For the text-containing cell, return its midpoint in (X, Y) coordinate format. 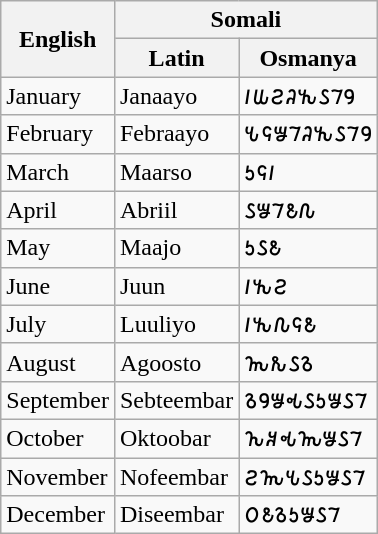
𐒝𐒌𐒖𐒈 (308, 362)
June (58, 286)
𐒒𐒝𐒍𐒖𐒑𐒁𐒖𐒇 (308, 477)
Abriil (176, 210)
𐒃𐒓𐒒 (308, 286)
November (58, 477)
𐒃𐒓𐒐𐒛𐒕 (308, 324)
August (58, 362)
April (58, 210)
𐒈𐒘𐒁𐒂𐒖𐒑𐒁𐒖𐒇 (308, 400)
Osmanya (308, 58)
February (58, 134)
𐒑𐒛𐒃 (308, 172)
𐒆𐒕𐒈𐒑𐒁𐒖𐒇 (308, 515)
Agoosto (176, 362)
Luuliyo (176, 324)
January (58, 96)
Somali (246, 20)
March (58, 172)
𐒍𐒛𐒁𐒇𐒚𐒓𐒖𐒇𐒘 (308, 134)
Febraayo (176, 134)
September (58, 400)
Janaayo (176, 96)
Sebteembar (176, 400)
Oktoobar (176, 438)
Maarso (176, 172)
May (58, 248)
𐒑𐒖𐒕 (308, 248)
October (58, 438)
English (58, 39)
Maajo (176, 248)
𐒃𐒜𐒒𐒚𐒓𐒖𐒇𐒘 (308, 96)
Latin (176, 58)
December (58, 515)
July (58, 324)
𐒙𐒏𐒂𐒝𐒁𐒖𐒇 (308, 438)
Diseembar (176, 515)
Juun (176, 286)
𐒖𐒁𐒇𐒕𐒐 (308, 210)
Nofeembar (176, 477)
